Provide the [X, Y] coordinate of the cell's center where the given text is located.  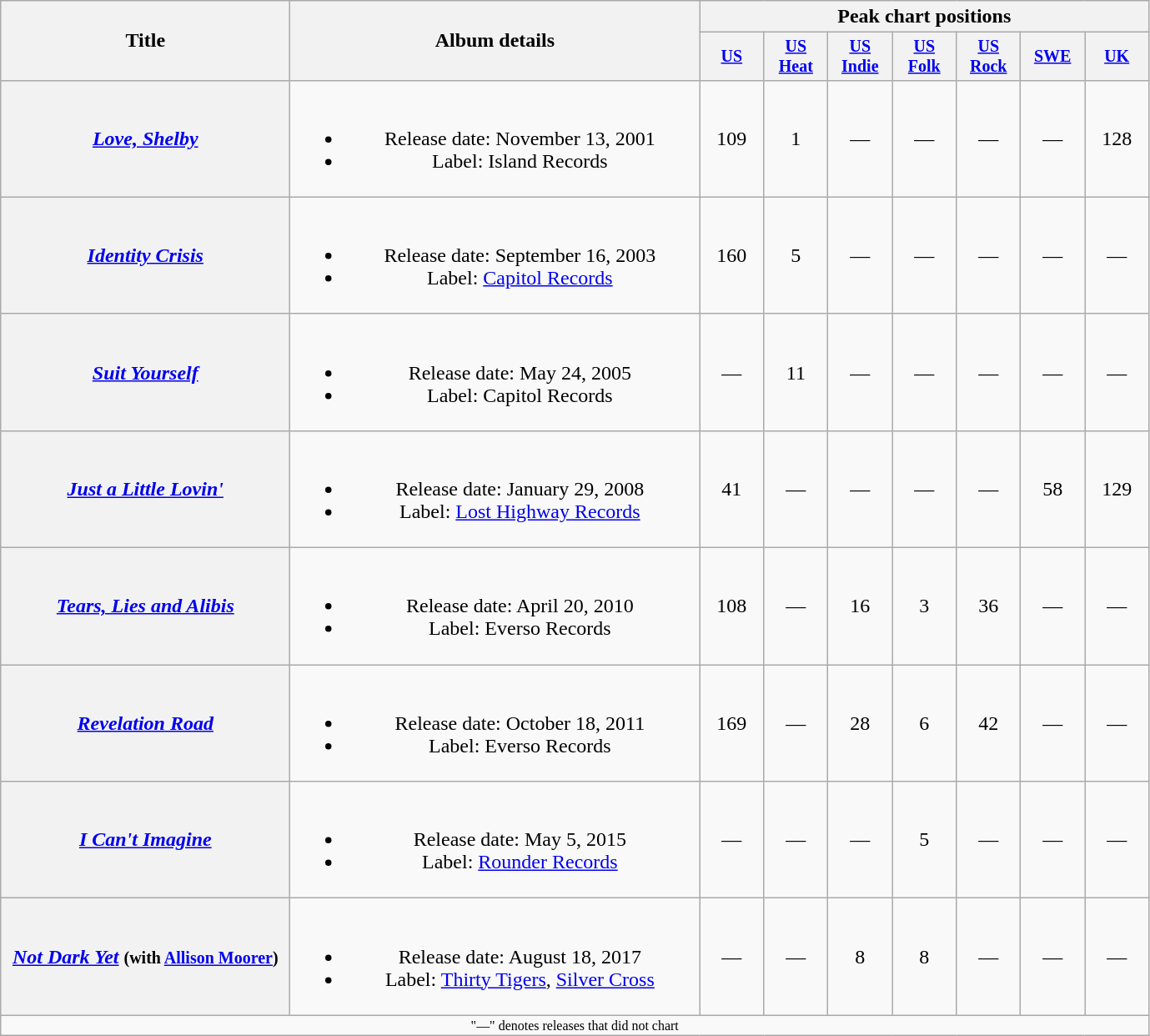
160 [732, 255]
Suit Yourself [145, 372]
Release date: May 5, 2015Label: Rounder Records [495, 840]
109 [732, 138]
"—" denotes releases that did not chart [575, 1025]
Title [145, 41]
Release date: September 16, 2003Label: Capitol Records [495, 255]
58 [1052, 489]
Peak chart positions [924, 17]
11 [796, 372]
Love, Shelby [145, 138]
42 [989, 723]
1 [796, 138]
28 [861, 723]
6 [924, 723]
Just a Little Lovin' [145, 489]
US Indie [861, 57]
41 [732, 489]
Revelation Road [145, 723]
US [732, 57]
US Rock [989, 57]
36 [989, 606]
Tears, Lies and Alibis [145, 606]
SWE [1052, 57]
Release date: May 24, 2005Label: Capitol Records [495, 372]
Identity Crisis [145, 255]
3 [924, 606]
Not Dark Yet (with Allison Moorer) [145, 957]
Release date: April 20, 2010Label: Everso Records [495, 606]
Album details [495, 41]
129 [1117, 489]
Release date: October 18, 2011Label: Everso Records [495, 723]
169 [732, 723]
128 [1117, 138]
I Can't Imagine [145, 840]
108 [732, 606]
Release date: August 18, 2017Label: Thirty Tigers, Silver Cross [495, 957]
16 [861, 606]
US Folk [924, 57]
Release date: January 29, 2008Label: Lost Highway Records [495, 489]
Release date: November 13, 2001Label: Island Records [495, 138]
US Heat [796, 57]
UK [1117, 57]
